Locate the cell with the specified text and output its (X, Y) center coordinate. 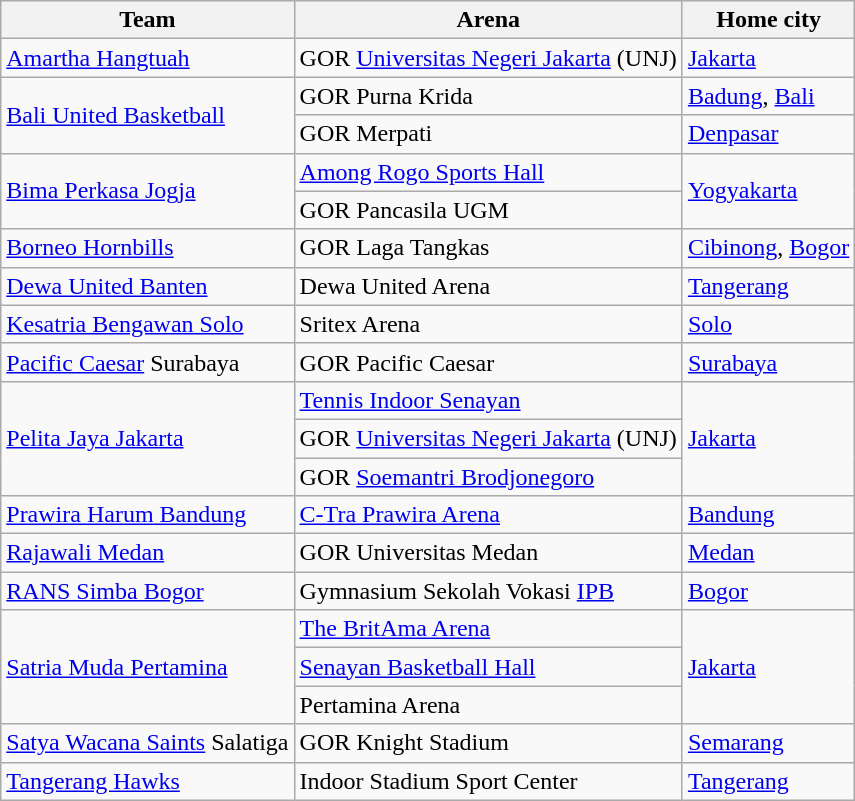
Bali United Basketball (148, 115)
Badung, Bali (768, 96)
Amartha Hangtuah (148, 58)
Rajawali Medan (148, 553)
Home city (768, 20)
GOR Soemantri Brodjonegoro (488, 477)
Cibinong, Bogor (768, 248)
Prawira Harum Bandung (148, 515)
GOR Pacific Caesar (488, 362)
Solo (768, 324)
GOR Pancasila UGM (488, 210)
Borneo Hornbills (148, 248)
GOR Universitas Medan (488, 553)
Semarang (768, 743)
Bandung (768, 515)
Bogor (768, 591)
GOR Purna Krida (488, 96)
Surabaya (768, 362)
C-Tra Prawira Arena (488, 515)
Medan (768, 553)
Pertamina Arena (488, 705)
Team (148, 20)
Sritex Arena (488, 324)
RANS Simba Bogor (148, 591)
Bima Perkasa Jogja (148, 191)
GOR Knight Stadium (488, 743)
Pacific Caesar Surabaya (148, 362)
Senayan Basketball Hall (488, 667)
Arena (488, 20)
Satria Muda Pertamina (148, 667)
Among Rogo Sports Hall (488, 172)
Indoor Stadium Sport Center (488, 781)
Tennis Indoor Senayan (488, 400)
Denpasar (768, 134)
Gymnasium Sekolah Vokasi IPB (488, 591)
Dewa United Arena (488, 286)
Satya Wacana Saints Salatiga (148, 743)
Yogyakarta (768, 191)
Dewa United Banten (148, 286)
Kesatria Bengawan Solo (148, 324)
The BritAma Arena (488, 629)
Pelita Jaya Jakarta (148, 438)
GOR Merpati (488, 134)
Tangerang Hawks (148, 781)
GOR Laga Tangkas (488, 248)
